Return (x, y) of the center of cell containing provided text 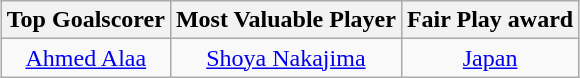
Top Goalscorer (86, 20)
Japan (490, 58)
Most Valuable Player (286, 20)
Fair Play award (490, 20)
Shoya Nakajima (286, 58)
Ahmed Alaa (86, 58)
